Search for the cell housing the specified text and yield its (x, y) center coordinate. 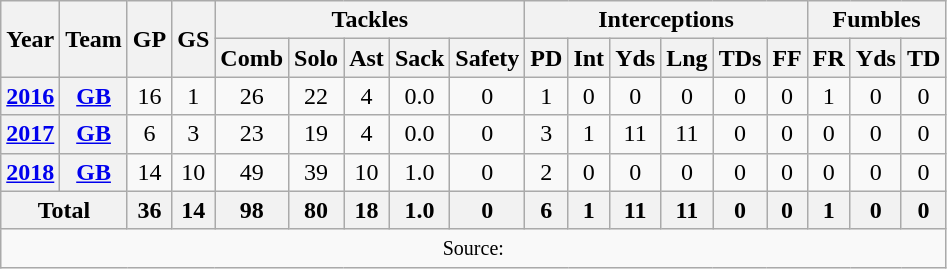
26 (252, 96)
PD (546, 58)
Total (64, 210)
22 (316, 96)
98 (252, 210)
FF (787, 58)
2 (546, 172)
Ast (367, 58)
2018 (30, 172)
36 (149, 210)
49 (252, 172)
TD (923, 58)
23 (252, 134)
Team (94, 39)
Solo (316, 58)
GP (149, 39)
2017 (30, 134)
Safety (488, 58)
Year (30, 39)
Tackles (370, 20)
2016 (30, 96)
39 (316, 172)
Source: (474, 248)
18 (367, 210)
19 (316, 134)
FR (828, 58)
16 (149, 96)
Comb (252, 58)
Fumbles (876, 20)
Sack (419, 58)
Interceptions (666, 20)
Int (589, 58)
TDs (740, 58)
80 (316, 210)
GS (194, 39)
Lng (687, 58)
